Return the (X, Y) coordinate for the center point of the cell that contains the specified text.  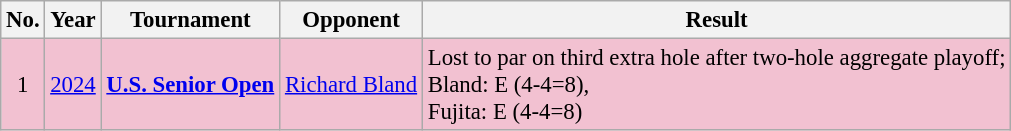
Result (716, 20)
Year (73, 20)
No. (23, 20)
2024 (73, 85)
Tournament (190, 20)
Lost to par on third extra hole after two-hole aggregate playoff;Bland: E (4-4=8),Fujita: E (4-4=8) (716, 85)
Opponent (352, 20)
Richard Bland (352, 85)
1 (23, 85)
U.S. Senior Open (190, 85)
